Pinpoint the cell where the given text exists, returning its (X, Y) midpoint coordinate. 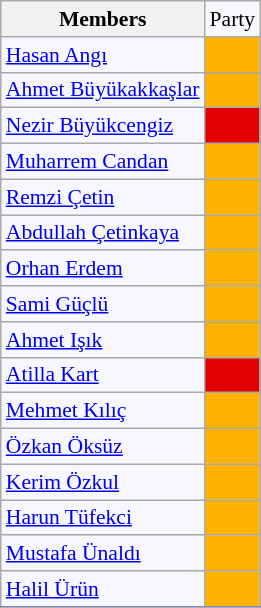
Harun Tüfekci (103, 518)
Atilla Kart (103, 375)
Ahmet Işık (103, 340)
Abdullah Çetinkaya (103, 233)
Nezir Büyükcengiz (103, 126)
Ahmet Büyükakkaşlar (103, 90)
Muharrem Candan (103, 162)
Hasan Angı (103, 55)
Kerim Özkul (103, 482)
Sami Güçlü (103, 304)
Members (103, 19)
Remzi Çetin (103, 197)
Özkan Öksüz (103, 447)
Orhan Erdem (103, 269)
Mustafa Ünaldı (103, 554)
Party (233, 19)
Mehmet Kılıç (103, 411)
Halil Ürün (103, 589)
